Capture the cell that displays the provided text and extract its [x, y] central coordinate. 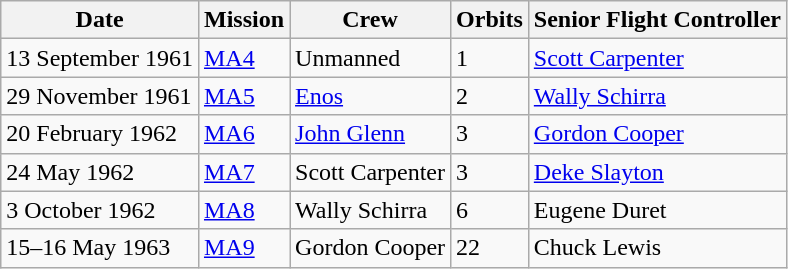
6 [490, 210]
15–16 May 1963 [100, 248]
Date [100, 20]
29 November 1961 [100, 96]
MA7 [244, 172]
MA6 [244, 134]
Enos [370, 96]
20 February 1962 [100, 134]
MA8 [244, 210]
13 September 1961 [100, 58]
2 [490, 96]
Unmanned [370, 58]
22 [490, 248]
24 May 1962 [100, 172]
Deke Slayton [657, 172]
Senior Flight Controller [657, 20]
MA4 [244, 58]
MA9 [244, 248]
John Glenn [370, 134]
Mission [244, 20]
Chuck Lewis [657, 248]
Orbits [490, 20]
MA5 [244, 96]
3 October 1962 [100, 210]
Crew [370, 20]
1 [490, 58]
Eugene Duret [657, 210]
